Extract the [X, Y] coordinate from the center of the cell holding the provided text.  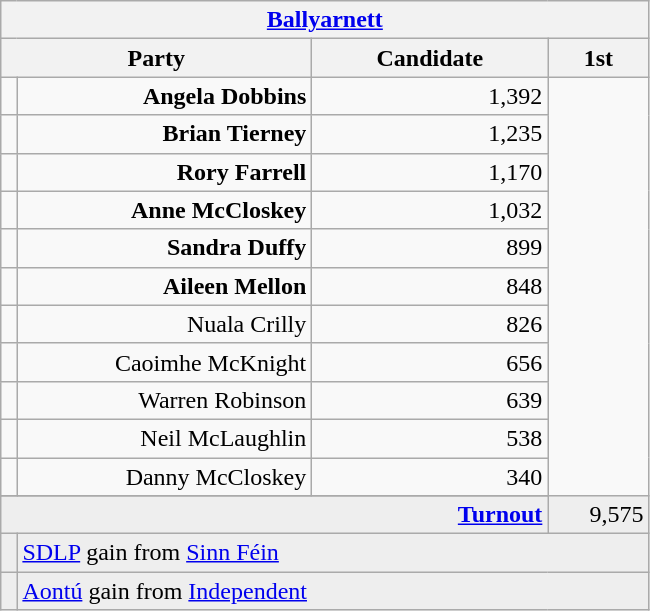
538 [430, 438]
1,392 [430, 96]
1st [598, 58]
1,170 [430, 172]
SDLP gain from Sinn Féin [333, 553]
Angela Dobbins [164, 96]
340 [430, 477]
656 [430, 362]
899 [430, 248]
1,032 [430, 210]
Party [156, 58]
Rory Farrell [164, 172]
Candidate [430, 58]
Warren Robinson [164, 400]
Nuala Crilly [164, 324]
Aontú gain from Independent [333, 591]
639 [430, 400]
9,575 [598, 515]
Turnout [274, 515]
848 [430, 286]
Danny McCloskey [164, 477]
Caoimhe McKnight [164, 362]
1,235 [430, 134]
Aileen Mellon [164, 286]
826 [430, 324]
Anne McCloskey [164, 210]
Brian Tierney [164, 134]
Neil McLaughlin [164, 438]
Ballyarnett [325, 20]
Sandra Duffy [164, 248]
